Scan for the cell matching the given text and deliver its [X, Y] coordinate at center. 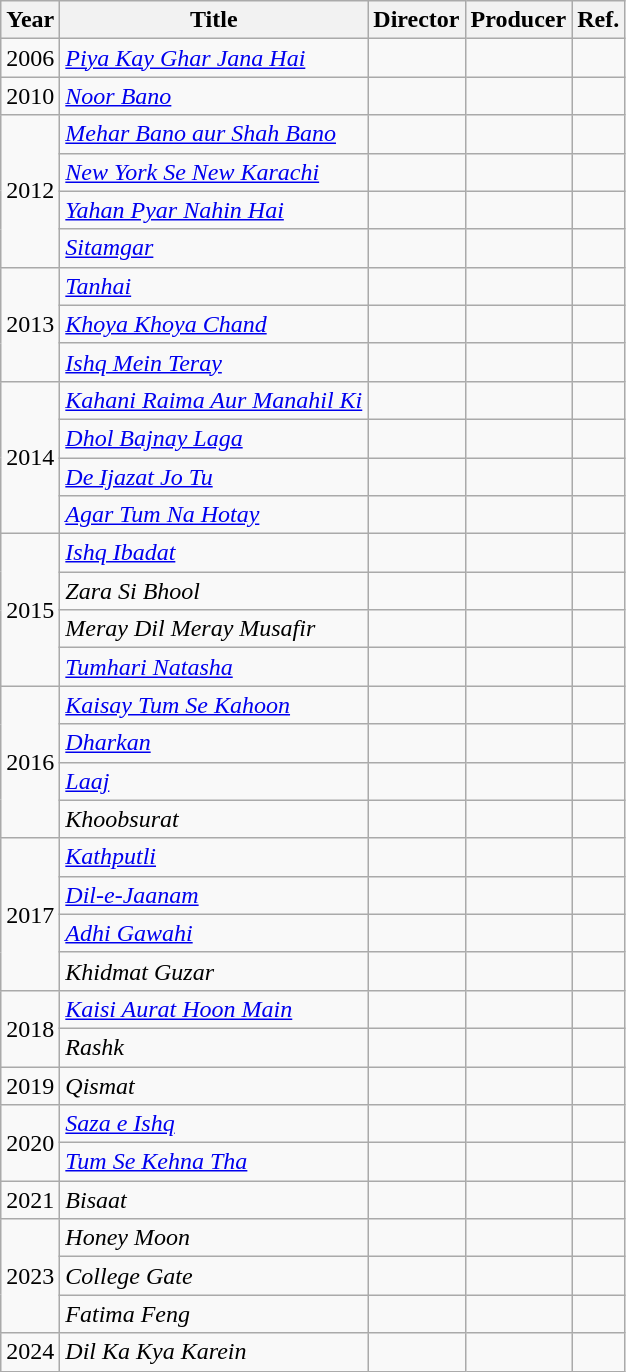
Title [214, 20]
Producer [518, 20]
Sitamgar [214, 248]
Khidmat Guzar [214, 971]
Piya Kay Ghar Jana Hai [214, 58]
Qismat [214, 1085]
2023 [30, 1276]
Kaisay Tum Se Kahoon [214, 705]
2017 [30, 914]
Yahan Pyar Nahin Hai [214, 210]
Ref. [598, 20]
2021 [30, 1200]
2024 [30, 1352]
2013 [30, 324]
Tum Se Kehna Tha [214, 1162]
2006 [30, 58]
College Gate [214, 1276]
2014 [30, 457]
Tumhari Natasha [214, 667]
Khoobsurat [214, 819]
Dil Ka Kya Karein [214, 1352]
Rashk [214, 1047]
2019 [30, 1085]
Dharkan [214, 743]
Tanhai [214, 286]
Adhi Gawahi [214, 933]
Dil-e-Jaanam [214, 895]
Director [416, 20]
Kahani Raima Aur Manahil Ki [214, 400]
Fatima Feng [214, 1314]
Saza e Ishq [214, 1124]
Mehar Bano aur Shah Bano [214, 134]
Bisaat [214, 1200]
2020 [30, 1143]
New York Se New Karachi [214, 172]
2018 [30, 1028]
2016 [30, 762]
Laaj [214, 781]
De Ijazat Jo Tu [214, 477]
Year [30, 20]
Kathputli [214, 857]
2010 [30, 96]
Meray Dil Meray Musafir [214, 629]
Khoya Khoya Chand [214, 324]
2015 [30, 610]
Zara Si Bhool [214, 591]
Agar Tum Na Hotay [214, 515]
2012 [30, 191]
Noor Bano [214, 96]
Kaisi Aurat Hoon Main [214, 1009]
Dhol Bajnay Laga [214, 438]
Ishq Ibadat [214, 553]
Ishq Mein Teray [214, 362]
Honey Moon [214, 1238]
